Determine the (X, Y) coordinate at the center of the cell enclosing the given text.  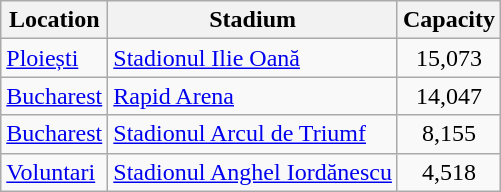
Ploiești (54, 58)
Stadionul Arcul de Triumf (253, 134)
14,047 (448, 96)
Location (54, 20)
Stadium (253, 20)
15,073 (448, 58)
8,155 (448, 134)
Voluntari (54, 172)
Stadionul Anghel Iordănescu (253, 172)
Rapid Arena (253, 96)
Stadionul Ilie Oană (253, 58)
Capacity (448, 20)
4,518 (448, 172)
